Detect which cell encompasses the target text, then output its [x, y] center coordinate. 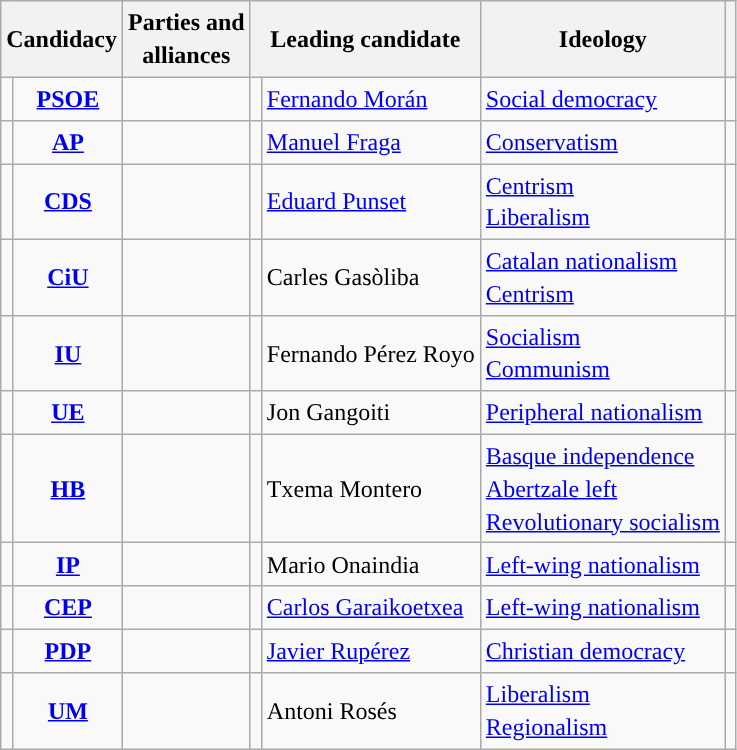
IP [68, 564]
HB [68, 488]
Jon Gangoiti [370, 412]
LiberalismRegionalism [602, 711]
Eduard Punset [370, 202]
Antoni Rosés [370, 711]
Fernando Morán [370, 98]
Conservatism [602, 142]
Christian democracy [602, 652]
CiU [68, 277]
PDP [68, 652]
SocialismCommunism [602, 353]
Mario Onaindia [370, 564]
Ideology [602, 39]
UE [68, 412]
Catalan nationalismCentrism [602, 277]
Carles Gasòliba [370, 277]
Candidacy [62, 39]
CDS [68, 202]
Fernando Pérez Royo [370, 353]
CEP [68, 608]
Carlos Garaikoetxea [370, 608]
Javier Rupérez [370, 652]
Parties andalliances [187, 39]
UM [68, 711]
Social democracy [602, 98]
Txema Montero [370, 488]
CentrismLiberalism [602, 202]
Leading candidate [365, 39]
Basque independenceAbertzale leftRevolutionary socialism [602, 488]
Manuel Fraga [370, 142]
IU [68, 353]
AP [68, 142]
Peripheral nationalism [602, 412]
PSOE [68, 98]
